For the text-containing cell, return its midpoint in [X, Y] coordinate format. 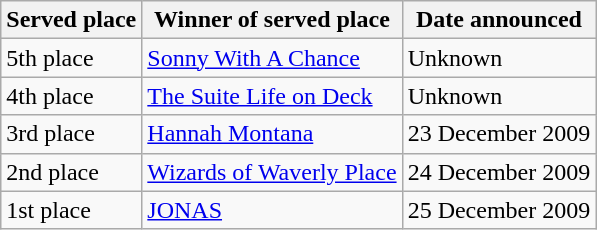
24 December 2009 [499, 172]
Wizards of Waverly Place [272, 172]
25 December 2009 [499, 210]
5th place [72, 58]
The Suite Life on Deck [272, 96]
Date announced [499, 20]
2nd place [72, 172]
JONAS [272, 210]
Winner of served place [272, 20]
4th place [72, 96]
3rd place [72, 134]
Hannah Montana [272, 134]
23 December 2009 [499, 134]
1st place [72, 210]
Served place [72, 20]
Sonny With A Chance [272, 58]
